For the text-containing cell, return its midpoint in (x, y) coordinate format. 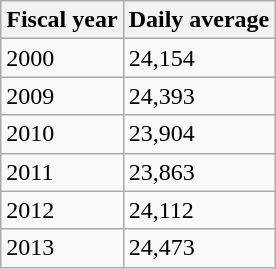
Daily average (199, 20)
2013 (62, 248)
23,904 (199, 134)
Fiscal year (62, 20)
24,154 (199, 58)
2009 (62, 96)
2012 (62, 210)
23,863 (199, 172)
24,393 (199, 96)
2010 (62, 134)
2011 (62, 172)
2000 (62, 58)
24,473 (199, 248)
24,112 (199, 210)
